Locate the cell with the specified text and output its (X, Y) center coordinate. 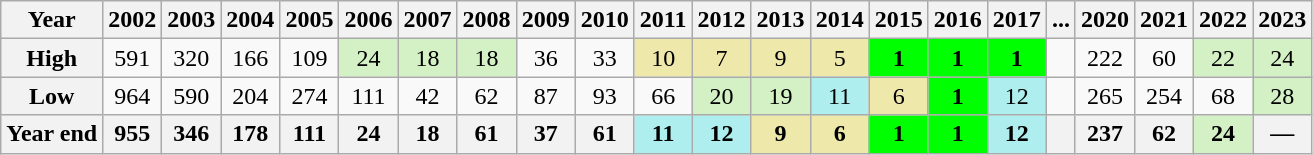
2004 (250, 20)
68 (1224, 96)
20 (722, 96)
178 (250, 134)
2002 (132, 20)
2006 (368, 20)
87 (546, 96)
7 (722, 58)
955 (132, 134)
42 (428, 96)
2022 (1224, 20)
2023 (1282, 20)
2007 (428, 20)
2010 (604, 20)
591 (132, 58)
2008 (486, 20)
346 (192, 134)
964 (132, 96)
254 (1164, 96)
2016 (958, 20)
274 (310, 96)
66 (663, 96)
10 (663, 58)
93 (604, 96)
320 (192, 58)
2020 (1104, 20)
2017 (1016, 20)
109 (310, 58)
2009 (546, 20)
2021 (1164, 20)
60 (1164, 58)
2003 (192, 20)
2013 (780, 20)
2015 (898, 20)
— (1282, 134)
28 (1282, 96)
19 (780, 96)
222 (1104, 58)
High (52, 58)
166 (250, 58)
2011 (663, 20)
204 (250, 96)
2005 (310, 20)
237 (1104, 134)
2014 (840, 20)
5 (840, 58)
22 (1224, 58)
2012 (722, 20)
37 (546, 134)
Year (52, 20)
Year end (52, 134)
36 (546, 58)
Low (52, 96)
33 (604, 58)
... (1060, 20)
265 (1104, 96)
590 (192, 96)
